Scan for the cell matching the given text and deliver its (X, Y) coordinate at center. 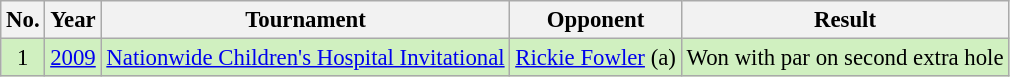
2009 (73, 58)
Rickie Fowler (a) (596, 58)
No. (23, 20)
Result (845, 20)
Tournament (306, 20)
Opponent (596, 20)
Nationwide Children's Hospital Invitational (306, 58)
Won with par on second extra hole (845, 58)
1 (23, 58)
Year (73, 20)
